Locate the cell with the specified text and output its (X, Y) center coordinate. 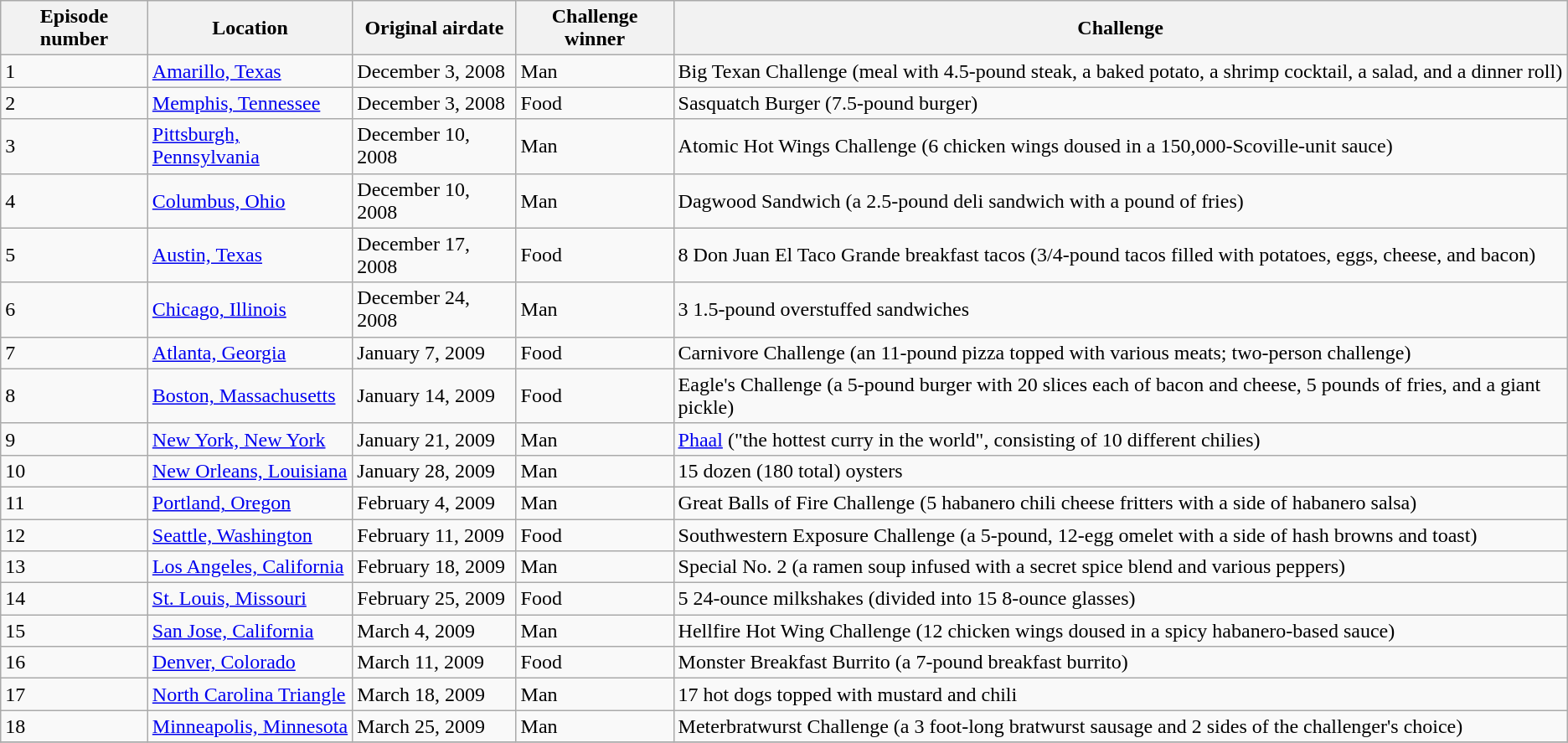
Challenge winner (595, 28)
Big Texan Challenge (meal with 4.5-pound steak, a baked potato, a shrimp cocktail, a salad, and a dinner roll) (1121, 71)
Atomic Hot Wings Challenge (6 chicken wings doused in a 150,000-Scoville-unit sauce) (1121, 146)
February 25, 2009 (434, 599)
St. Louis, Missouri (250, 599)
Challenge (1121, 28)
16 (75, 663)
Meterbratwurst Challenge (a 3 foot-long bratwurst sausage and 2 sides of the challenger's choice) (1121, 726)
Seattle, Washington (250, 535)
Location (250, 28)
Southwestern Exposure Challenge (a 5-pound, 12-egg omelet with a side of hash browns and toast) (1121, 535)
17 hot dogs topped with mustard and chili (1121, 694)
Phaal ("the hottest curry in the world", consisting of 10 different chilies) (1121, 439)
6 (75, 310)
11 (75, 503)
Dagwood Sandwich (a 2.5-pound deli sandwich with a pound of fries) (1121, 201)
January 14, 2009 (434, 395)
Hellfire Hot Wing Challenge (12 chicken wings doused in a spicy habanero-based sauce) (1121, 631)
San Jose, California (250, 631)
North Carolina Triangle (250, 694)
5 (75, 255)
Monster Breakfast Burrito (a 7-pound breakfast burrito) (1121, 663)
January 21, 2009 (434, 439)
9 (75, 439)
New Orleans, Louisiana (250, 471)
18 (75, 726)
Denver, Colorado (250, 663)
January 28, 2009 (434, 471)
7 (75, 353)
15 dozen (180 total) oysters (1121, 471)
5 24-ounce milkshakes (divided into 15 8-ounce glasses) (1121, 599)
13 (75, 567)
Pittsburgh, Pennsylvania (250, 146)
12 (75, 535)
Original airdate (434, 28)
March 11, 2009 (434, 663)
December 17, 2008 (434, 255)
March 25, 2009 (434, 726)
February 11, 2009 (434, 535)
Minneapolis, Minnesota (250, 726)
Chicago, Illinois (250, 310)
December 24, 2008 (434, 310)
January 7, 2009 (434, 353)
March 4, 2009 (434, 631)
Special No. 2 (a ramen soup infused with a secret spice blend and various peppers) (1121, 567)
Amarillo, Texas (250, 71)
1 (75, 71)
Boston, Massachusetts (250, 395)
4 (75, 201)
Austin, Texas (250, 255)
8 Don Juan El Taco Grande breakfast tacos (3/4-pound tacos filled with potatoes, eggs, cheese, and bacon) (1121, 255)
Memphis, Tennessee (250, 103)
February 4, 2009 (434, 503)
8 (75, 395)
3 1.5-pound overstuffed sandwiches (1121, 310)
New York, New York (250, 439)
15 (75, 631)
March 18, 2009 (434, 694)
Sasquatch Burger (7.5-pound burger) (1121, 103)
Los Angeles, California (250, 567)
14 (75, 599)
Eagle's Challenge (a 5-pound burger with 20 slices each of bacon and cheese, 5 pounds of fries, and a giant pickle) (1121, 395)
Portland, Oregon (250, 503)
Columbus, Ohio (250, 201)
February 18, 2009 (434, 567)
Carnivore Challenge (an 11-pound pizza topped with various meats; two-person challenge) (1121, 353)
10 (75, 471)
17 (75, 694)
Great Balls of Fire Challenge (5 habanero chili cheese fritters with a side of habanero salsa) (1121, 503)
Episode number (75, 28)
Atlanta, Georgia (250, 353)
3 (75, 146)
2 (75, 103)
